Detect which cell encompasses the target text, then output its (x, y) center coordinate. 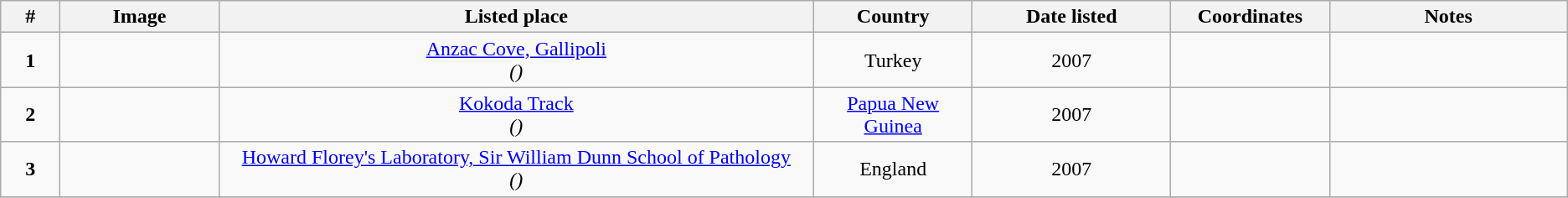
Date listed (1072, 17)
2 (30, 114)
Howard Florey's Laboratory, Sir William Dunn School of Pathology() (516, 169)
Coordinates (1250, 17)
Listed place (516, 17)
# (30, 17)
Papua New Guinea (893, 114)
England (893, 169)
Country (893, 17)
Notes (1448, 17)
Image (139, 17)
1 (30, 60)
3 (30, 169)
Turkey (893, 60)
Anzac Cove, Gallipoli() (516, 60)
Kokoda Track() (516, 114)
